Scan for the cell matching the given text and deliver its (X, Y) coordinate at center. 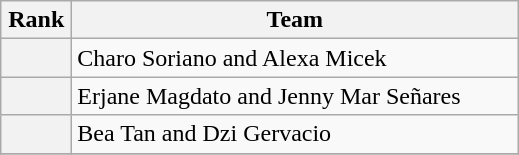
Bea Tan and Dzi Gervacio (295, 134)
Rank (36, 20)
Charo Soriano and Alexa Micek (295, 58)
Erjane Magdato and Jenny Mar Señares (295, 96)
Team (295, 20)
